Determine the (X, Y) coordinate at the center of the cell enclosing the given text.  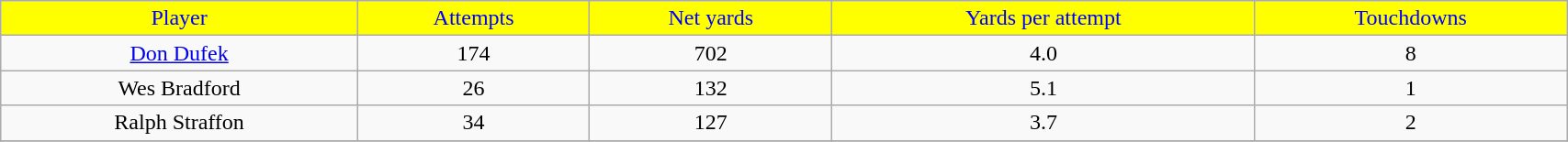
2 (1411, 123)
702 (711, 53)
Attempts (473, 18)
26 (473, 88)
174 (473, 53)
Player (180, 18)
Ralph Straffon (180, 123)
132 (711, 88)
8 (1411, 53)
Net yards (711, 18)
127 (711, 123)
Wes Bradford (180, 88)
4.0 (1043, 53)
Don Dufek (180, 53)
34 (473, 123)
5.1 (1043, 88)
1 (1411, 88)
Yards per attempt (1043, 18)
3.7 (1043, 123)
Touchdowns (1411, 18)
